From the cell containing the given text, extract its center point as (X, Y) coordinate. 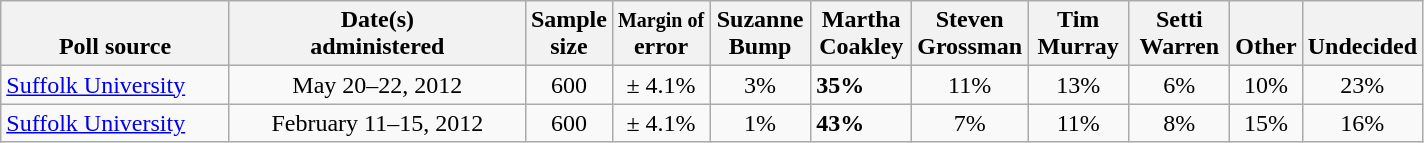
TimMurray (1078, 34)
7% (970, 123)
16% (1362, 123)
10% (1266, 85)
StevenGrossman (970, 34)
43% (862, 123)
Date(s)administered (377, 34)
8% (1180, 123)
February 11–15, 2012 (377, 123)
23% (1362, 85)
Other (1266, 34)
3% (760, 85)
Poll source (116, 34)
15% (1266, 123)
35% (862, 85)
13% (1078, 85)
SuzanneBump (760, 34)
Samplesize (568, 34)
Undecided (1362, 34)
6% (1180, 85)
1% (760, 123)
MarthaCoakley (862, 34)
SettiWarren (1180, 34)
Margin oferror (660, 34)
May 20–22, 2012 (377, 85)
